Determine the (X, Y) coordinate at the center of the cell enclosing the given text.  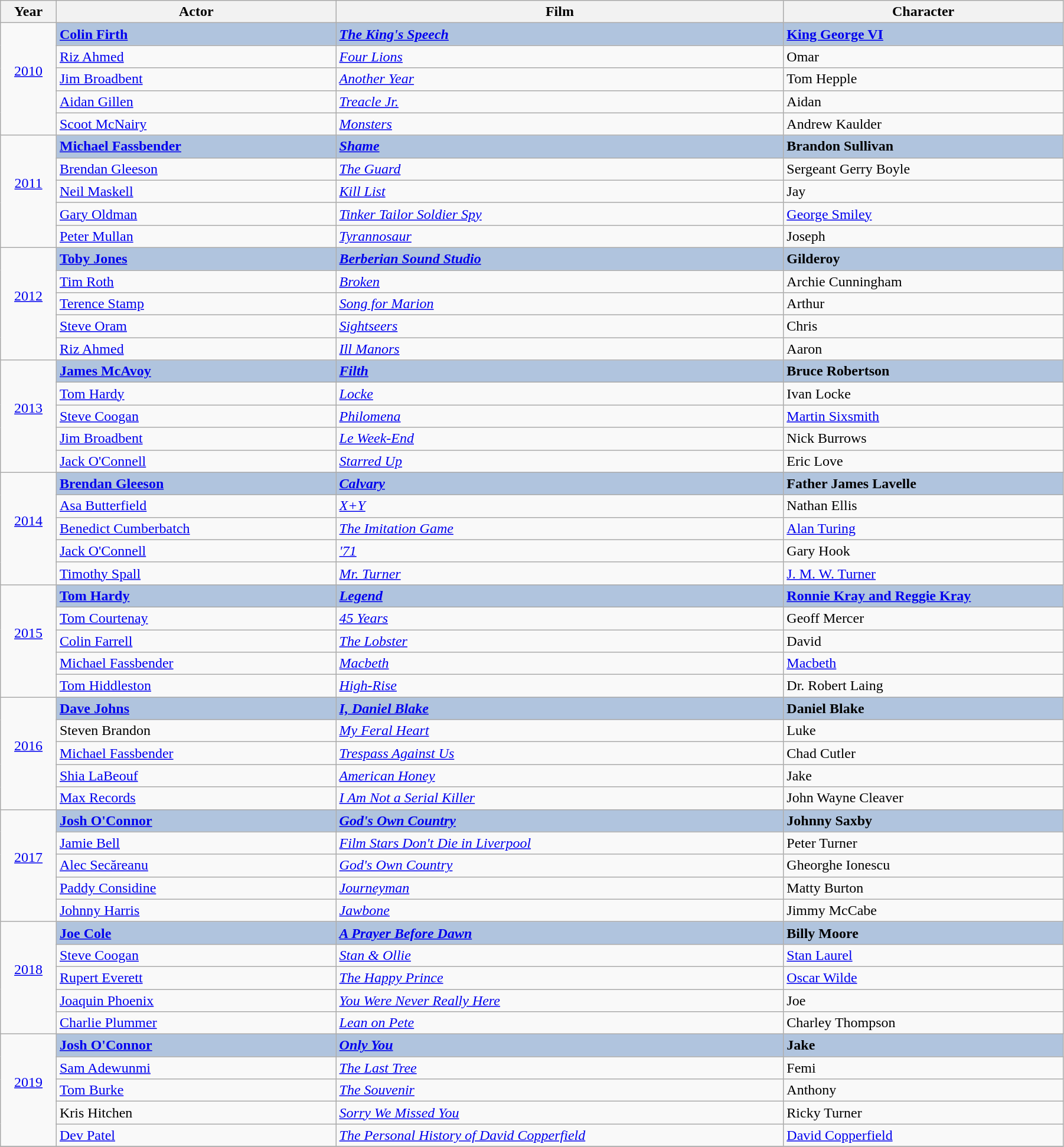
James McAvoy (196, 371)
Steve Oram (196, 326)
Actor (196, 12)
Tom Burke (196, 1090)
Colin Farrell (196, 641)
Johnny Harris (196, 910)
J. M. W. Turner (923, 573)
Ill Manors (560, 349)
45 Years (560, 618)
Monsters (560, 124)
Eric Love (923, 461)
Omar (923, 57)
The Guard (560, 169)
Only You (560, 1045)
Joe Cole (196, 933)
Bruce Robertson (923, 371)
2019 (28, 1090)
Peter Mullan (196, 236)
Chad Cutler (923, 753)
The Souvenir (560, 1090)
Max Records (196, 798)
I Am Not a Serial Killer (560, 798)
Joe (923, 1001)
Charlie Plummer (196, 1023)
Tom Hepple (923, 79)
A Prayer Before Dawn (560, 933)
Tom Courtenay (196, 618)
Father James Lavelle (923, 483)
Sergeant Gerry Boyle (923, 169)
Locke (560, 394)
Song for Marion (560, 304)
Alan Turing (923, 528)
X+Y (560, 506)
Benedict Cumberbatch (196, 528)
Le Week-End (560, 439)
Character (923, 12)
Aaron (923, 349)
Steven Brandon (196, 731)
Dave Johns (196, 708)
Berberian Sound Studio (560, 259)
Daniel Blake (923, 708)
Sightseers (560, 326)
Tim Roth (196, 282)
Colin Firth (196, 34)
Dev Patel (196, 1135)
Ricky Turner (923, 1113)
Charley Thompson (923, 1023)
The Personal History of David Copperfield (560, 1135)
Another Year (560, 79)
George Smiley (923, 214)
The Last Tree (560, 1068)
2011 (28, 191)
Alec Secăreanu (196, 865)
Luke (923, 731)
Gary Oldman (196, 214)
Johnny Saxby (923, 821)
Legend (560, 596)
American Honey (560, 776)
Arthur (923, 304)
Oscar Wilde (923, 978)
Nathan Ellis (923, 506)
2013 (28, 416)
Jay (923, 191)
Lean on Pete (560, 1023)
Brandon Sullivan (923, 146)
King George VI (923, 34)
Filth (560, 371)
Trespass Against Us (560, 753)
Tom Hiddleston (196, 686)
Aidan (923, 102)
Jamie Bell (196, 843)
2018 (28, 978)
Femi (923, 1068)
2016 (28, 753)
Joseph (923, 236)
Mr. Turner (560, 573)
Joaquin Phoenix (196, 1001)
Peter Turner (923, 843)
Matty Burton (923, 888)
Dr. Robert Laing (923, 686)
Martin Sixsmith (923, 416)
Rupert Everett (196, 978)
The Happy Prince (560, 978)
Aidan Gillen (196, 102)
Shia LaBeouf (196, 776)
Andrew Kaulder (923, 124)
Journeyman (560, 888)
John Wayne Cleaver (923, 798)
Ivan Locke (923, 394)
Jawbone (560, 910)
Gary Hook (923, 551)
Archie Cunningham (923, 282)
Philomena (560, 416)
David (923, 641)
Gilderoy (923, 259)
Ronnie Kray and Reggie Kray (923, 596)
Film Stars Don't Die in Liverpool (560, 843)
Sam Adewunmi (196, 1068)
Year (28, 12)
Stan Laurel (923, 955)
Gheorghe Ionescu (923, 865)
Chris (923, 326)
Starred Up (560, 461)
2014 (28, 528)
Calvary (560, 483)
Jimmy McCabe (923, 910)
Tyrannosaur (560, 236)
Sorry We Missed You (560, 1113)
Neil Maskell (196, 191)
2015 (28, 641)
The King's Speech (560, 34)
'71 (560, 551)
Nick Burrows (923, 439)
Toby Jones (196, 259)
2010 (28, 79)
Geoff Mercer (923, 618)
Kill List (560, 191)
I, Daniel Blake (560, 708)
Film (560, 12)
Stan & Ollie (560, 955)
High-Rise (560, 686)
Shame (560, 146)
Four Lions (560, 57)
The Lobster (560, 641)
Billy Moore (923, 933)
You Were Never Really Here (560, 1001)
David Copperfield (923, 1135)
Timothy Spall (196, 573)
Asa Butterfield (196, 506)
My Feral Heart (560, 731)
Tinker Tailor Soldier Spy (560, 214)
Scoot McNairy (196, 124)
2017 (28, 865)
Terence Stamp (196, 304)
2012 (28, 303)
Paddy Considine (196, 888)
The Imitation Game (560, 528)
Kris Hitchen (196, 1113)
Treacle Jr. (560, 102)
Anthony (923, 1090)
Broken (560, 282)
